Search for the cell housing the specified text and yield its (X, Y) center coordinate. 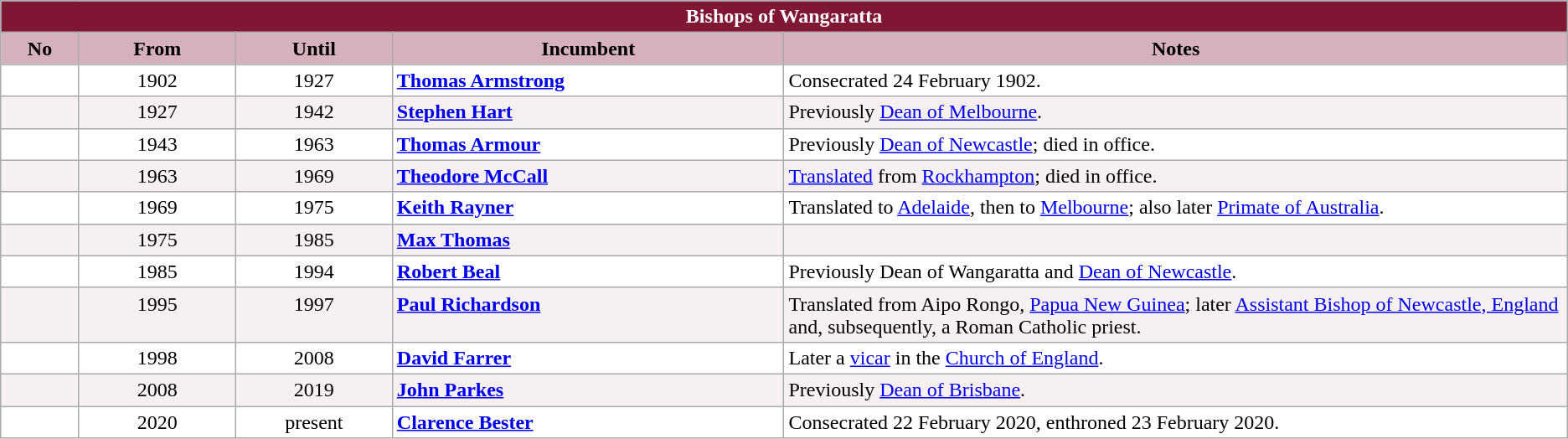
Theodore McCall (588, 176)
Consecrated 24 February 1902. (1176, 80)
present (313, 421)
Robert Beal (588, 271)
Thomas Armstrong (588, 80)
Previously Dean of Newcastle; died in office. (1176, 144)
1943 (157, 144)
1994 (313, 271)
2019 (313, 390)
Keith Rayner (588, 208)
David Farrer (588, 358)
From (157, 49)
Translated to Adelaide, then to Melbourne; also later Primate of Australia. (1176, 208)
Previously Dean of Wangaratta and Dean of Newcastle. (1176, 271)
John Parkes (588, 390)
Thomas Armour (588, 144)
1997 (313, 315)
1902 (157, 80)
Until (313, 49)
1995 (157, 315)
Stephen Hart (588, 112)
Previously Dean of Brisbane. (1176, 390)
2020 (157, 421)
Max Thomas (588, 240)
Notes (1176, 49)
Paul Richardson (588, 315)
Bishops of Wangaratta (784, 17)
1998 (157, 358)
Clarence Bester (588, 421)
Translated from Aipo Rongo, Papua New Guinea; later Assistant Bishop of Newcastle, England and, subsequently, a Roman Catholic priest. (1176, 315)
1942 (313, 112)
Previously Dean of Melbourne. (1176, 112)
Later a vicar in the Church of England. (1176, 358)
No (40, 49)
Incumbent (588, 49)
Consecrated 22 February 2020, enthroned 23 February 2020. (1176, 421)
Translated from Rockhampton; died in office. (1176, 176)
